Extract the [X, Y] coordinate from the center of the cell holding the provided text.  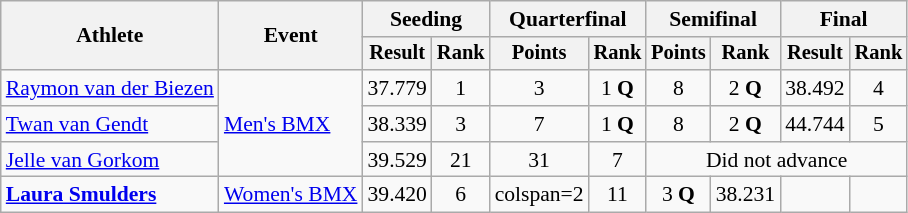
Laura Smulders [110, 195]
Event [291, 36]
21 [461, 160]
39.529 [396, 160]
colspan=2 [540, 195]
38.231 [746, 195]
Men's BMX [291, 124]
5 [879, 124]
1 [461, 88]
Semifinal [713, 19]
38.492 [814, 88]
4 [879, 88]
Did not advance [776, 160]
Women's BMX [291, 195]
Athlete [110, 36]
Twan van Gendt [110, 124]
39.420 [396, 195]
38.339 [396, 124]
Seeding [426, 19]
Quarterfinal [568, 19]
Jelle van Gorkom [110, 160]
Final [844, 19]
37.779 [396, 88]
44.744 [814, 124]
Raymon van der Biezen [110, 88]
11 [618, 195]
31 [540, 160]
3 Q [678, 195]
6 [461, 195]
